Detect which cell encompasses the target text, then output its [X, Y] center coordinate. 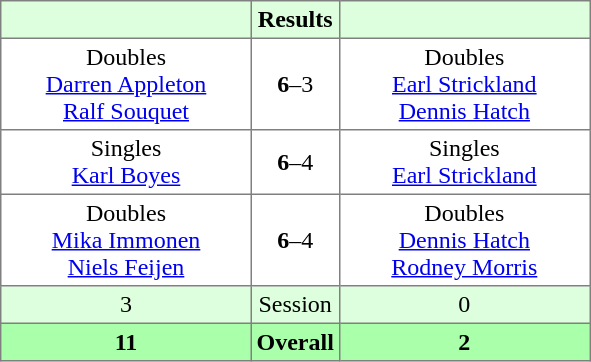
DoublesMika ImmonenNiels Feijen [126, 240]
Session [295, 305]
2 [464, 342]
SinglesKarl Boyes [126, 162]
DoublesDennis HatchRodney Morris [464, 240]
DoublesDarren AppletonRalf Souquet [126, 84]
Overall [295, 342]
0 [464, 305]
SinglesEarl Strickland [464, 162]
11 [126, 342]
Results [295, 20]
DoublesEarl StricklandDennis Hatch [464, 84]
6–3 [295, 84]
3 [126, 305]
